Provide the (X, Y) coordinate of the cell's center where the given text is located.  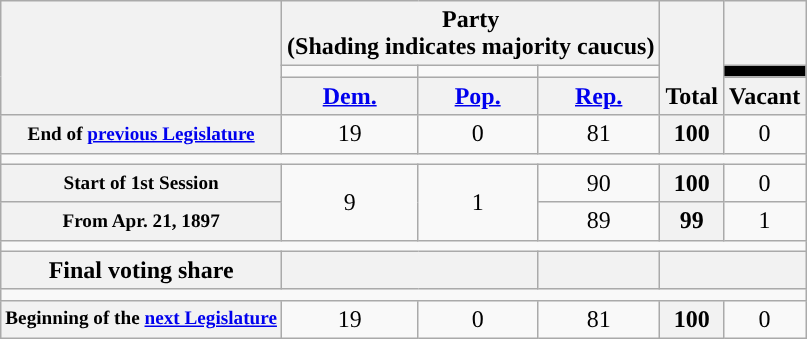
Rep. (598, 96)
90 (598, 183)
9 (350, 202)
Beginning of the next Legislature (142, 319)
Final voting share (142, 270)
Vacant (764, 96)
99 (692, 221)
Party (Shading indicates majority caucus) (471, 34)
From Apr. 21, 1897 (142, 221)
Dem. (350, 96)
Start of 1st Session (142, 183)
End of previous Legislature (142, 134)
Pop. (478, 96)
Total (692, 58)
89 (598, 221)
